Determine the [x, y] coordinate at the center of the cell enclosing the given text.  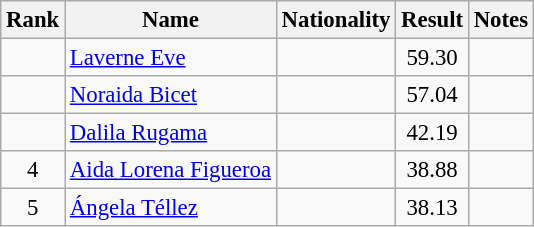
Dalila Rugama [171, 133]
4 [33, 170]
5 [33, 208]
Notes [500, 20]
42.19 [432, 133]
38.88 [432, 170]
Laverne Eve [171, 58]
57.04 [432, 95]
Rank [33, 20]
Name [171, 20]
Result [432, 20]
Ángela Téllez [171, 208]
Noraida Bicet [171, 95]
Aida Lorena Figueroa [171, 170]
38.13 [432, 208]
59.30 [432, 58]
Nationality [336, 20]
